For the text-containing cell, return its midpoint in [X, Y] coordinate format. 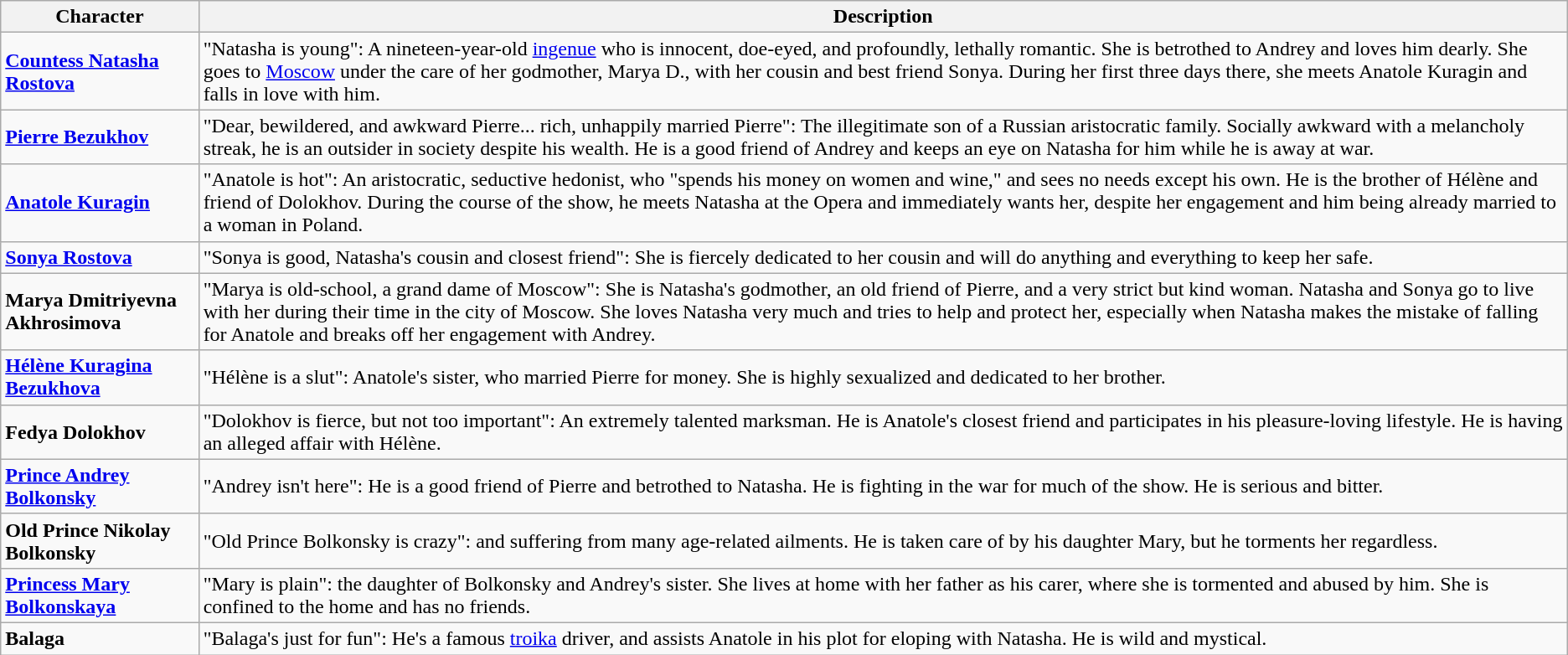
Princess Mary Bolkonskaya [100, 595]
Countess Natasha Rostova [100, 71]
Balaga [100, 638]
Pierre Bezukhov [100, 137]
Hélène Kuragina Bezukhova [100, 377]
Old Prince Nikolay Bolkonsky [100, 541]
Fedya Dolokhov [100, 432]
"Balaga's just for fun": He's a famous troika driver, and assists Anatole in his plot for eloping with Natasha. He is wild and mystical. [883, 638]
Sonya Rostova [100, 257]
Anatole Kuragin [100, 203]
Marya Dmitriyevna Akhrosimova [100, 312]
Character [100, 17]
"Hélène is a slut": Anatole's sister, who married Pierre for money. She is highly sexualized and dedicated to her brother. [883, 377]
Description [883, 17]
Prince Andrey Bolkonsky [100, 486]
"Sonya is good, Natasha's cousin and closest friend": She is fiercely dedicated to her cousin and will do anything and everything to keep her safe. [883, 257]
